Capture the cell that displays the provided text and extract its [x, y] central coordinate. 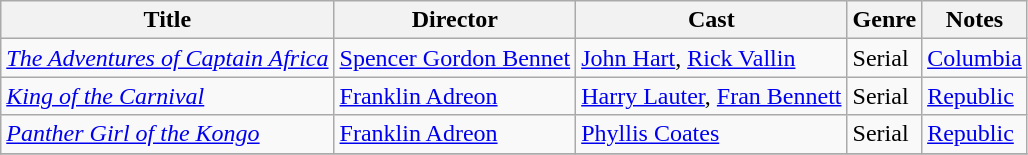
The Adventures of Captain Africa [168, 58]
Director [455, 20]
King of the Carnival [168, 96]
Phyllis Coates [712, 134]
Cast [712, 20]
Harry Lauter, Fran Bennett [712, 96]
Title [168, 20]
John Hart, Rick Vallin [712, 58]
Genre [884, 20]
Notes [975, 20]
Columbia [975, 58]
Spencer Gordon Bennet [455, 58]
Panther Girl of the Kongo [168, 134]
